Identify which cell holds the provided text, then report its (X, Y) central coordinate. 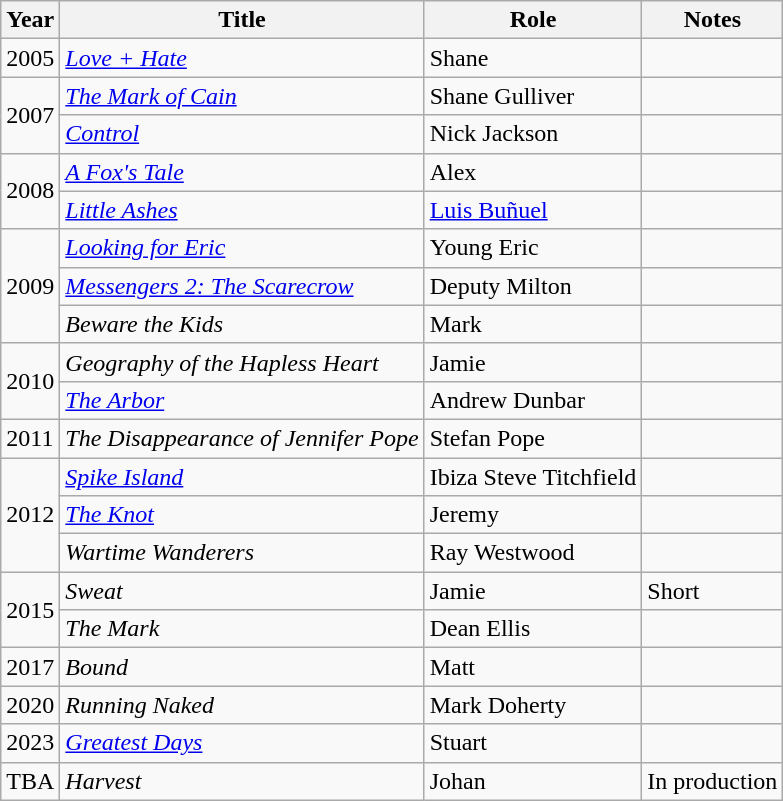
Jeremy (533, 515)
Control (242, 134)
The Mark (242, 629)
Bound (242, 667)
Geography of the Hapless Heart (242, 362)
2015 (30, 610)
Short (712, 591)
Nick Jackson (533, 134)
Ibiza Steve Titchfield (533, 477)
Young Eric (533, 248)
Dean Ellis (533, 629)
Mark Doherty (533, 705)
Deputy Milton (533, 286)
Luis Buñuel (533, 210)
Little Ashes (242, 210)
2020 (30, 705)
Sweat (242, 591)
2005 (30, 58)
Love + Hate (242, 58)
The Knot (242, 515)
The Arbor (242, 400)
Stefan Pope (533, 438)
Shane (533, 58)
Shane Gulliver (533, 96)
2023 (30, 743)
Title (242, 20)
Matt (533, 667)
Year (30, 20)
2017 (30, 667)
Role (533, 20)
The Mark of Cain (242, 96)
Running Naked (242, 705)
2012 (30, 515)
2010 (30, 381)
Spike Island (242, 477)
Alex (533, 172)
Mark (533, 324)
TBA (30, 781)
Greatest Days (242, 743)
In production (712, 781)
Johan (533, 781)
Messengers 2: The Scarecrow (242, 286)
The Disappearance of Jennifer Pope (242, 438)
Wartime Wanderers (242, 553)
A Fox's Tale (242, 172)
Looking for Eric (242, 248)
2008 (30, 191)
Beware the Kids (242, 324)
Andrew Dunbar (533, 400)
Harvest (242, 781)
Notes (712, 20)
2009 (30, 286)
Ray Westwood (533, 553)
Stuart (533, 743)
2007 (30, 115)
2011 (30, 438)
